Return the [X, Y] coordinate for the center point of the cell that contains the specified text.  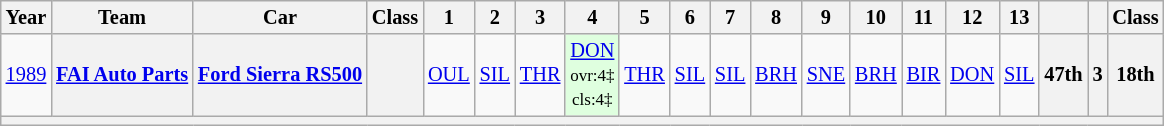
6 [690, 17]
1 [449, 17]
DONovr:4‡cls:4‡ [592, 75]
13 [1019, 17]
2 [495, 17]
FAI Auto Parts [122, 75]
DON [972, 75]
SNE [826, 75]
Ford Sierra RS500 [280, 75]
Car [280, 17]
Team [122, 17]
5 [644, 17]
1989 [26, 75]
11 [924, 17]
9 [826, 17]
18th [1135, 75]
7 [730, 17]
8 [776, 17]
Year [26, 17]
BIR [924, 75]
12 [972, 17]
OUL [449, 75]
4 [592, 17]
10 [876, 17]
47th [1063, 75]
